Pinpoint the cell where the given text exists, returning its [x, y] midpoint coordinate. 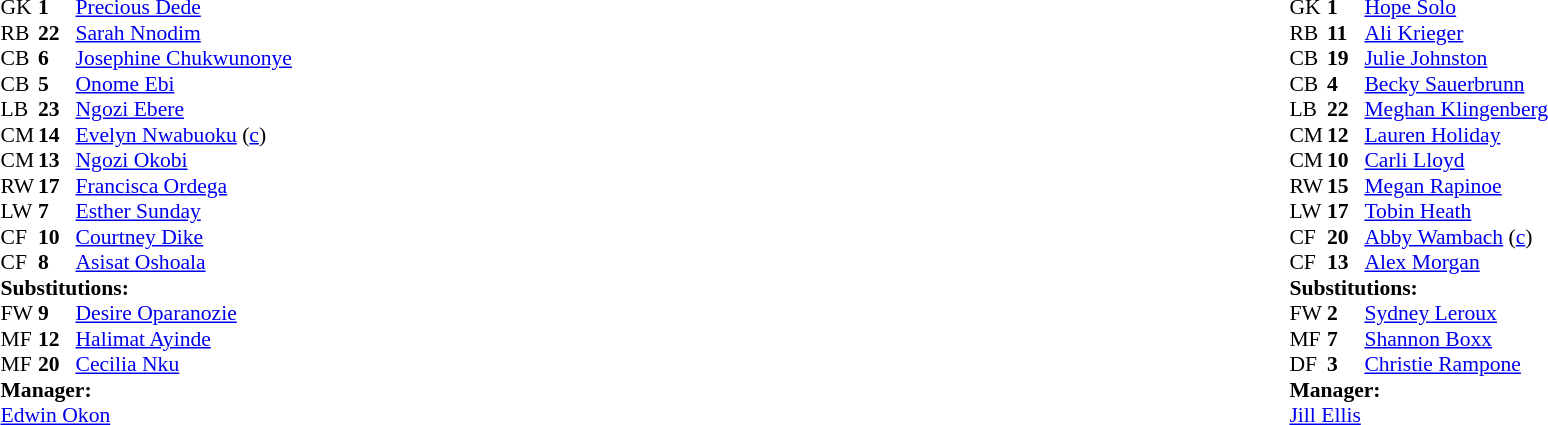
Julie Johnston [1456, 59]
Desire Oparanozie [187, 313]
Megan Rapinoe [1456, 186]
Francisca Ordega [187, 186]
Tobin Heath [1456, 211]
6 [57, 59]
2 [1346, 313]
8 [57, 263]
Sarah Nnodim [187, 33]
15 [1346, 186]
DF [1308, 365]
19 [1346, 59]
5 [57, 84]
Shannon Boxx [1456, 339]
Josephine Chukwunonye [187, 59]
11 [1346, 33]
Esther Sunday [187, 211]
Abby Wambach (c) [1456, 237]
Ngozi Okobi [187, 161]
14 [57, 135]
Becky Sauerbrunn [1456, 84]
Christie Rampone [1456, 365]
Ngozi Ebere [187, 109]
Halimat Ayinde [187, 339]
Onome Ebi [187, 84]
Sydney Leroux [1456, 313]
23 [57, 109]
Ali Krieger [1456, 33]
Asisat Oshoala [187, 263]
9 [57, 313]
Carli Lloyd [1456, 161]
Courtney Dike [187, 237]
Lauren Holiday [1456, 135]
Meghan Klingenberg [1456, 109]
Alex Morgan [1456, 263]
4 [1346, 84]
Evelyn Nwabuoku (c) [187, 135]
Cecilia Nku [187, 365]
3 [1346, 365]
